Detect which cell encompasses the target text, then output its [X, Y] center coordinate. 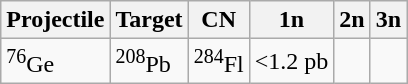
76Ge [56, 62]
1n [292, 20]
Target [149, 20]
208Pb [149, 62]
2n [352, 20]
Projectile [56, 20]
284Fl [218, 62]
3n [388, 20]
<1.2 pb [292, 62]
CN [218, 20]
